Determine the (X, Y) coordinate at the center of the cell enclosing the given text.  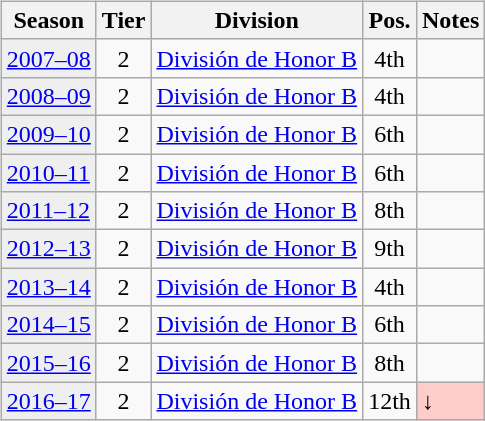
2015–16 (48, 363)
Season (48, 20)
2012–13 (48, 249)
2011–12 (48, 211)
2009–10 (48, 134)
2007–08 (48, 58)
Division (257, 20)
Notes (450, 20)
2010–11 (48, 173)
2008–09 (48, 96)
↓ (450, 401)
Tier (124, 20)
9th (390, 249)
12th (390, 401)
Pos. (390, 20)
2013–14 (48, 287)
2014–15 (48, 325)
2016–17 (48, 401)
